Pinpoint the cell where the given text exists, returning its (x, y) midpoint coordinate. 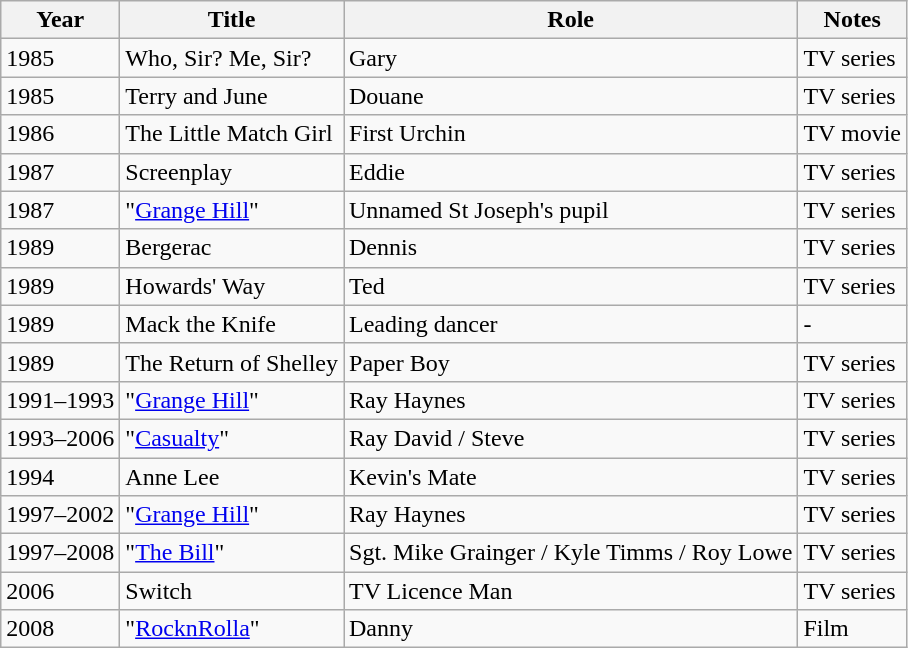
Switch (232, 591)
1986 (60, 134)
1993–2006 (60, 438)
Bergerac (232, 248)
Ray David / Steve (571, 438)
The Return of Shelley (232, 362)
Danny (571, 629)
Ted (571, 286)
1991–1993 (60, 400)
Terry and June (232, 96)
Leading dancer (571, 324)
1997–2008 (60, 553)
TV Licence Man (571, 591)
Sgt. Mike Grainger / Kyle Timms / Roy Lowe (571, 553)
Howards' Way (232, 286)
Eddie (571, 172)
Unnamed St Joseph's pupil (571, 210)
Paper Boy (571, 362)
"RocknRolla" (232, 629)
1997–2002 (60, 515)
Role (571, 20)
"The Bill" (232, 553)
Dennis (571, 248)
Film (852, 629)
Notes (852, 20)
Year (60, 20)
Douane (571, 96)
Kevin's Mate (571, 477)
Gary (571, 58)
Mack the Knife (232, 324)
The Little Match Girl (232, 134)
2008 (60, 629)
TV movie (852, 134)
Anne Lee (232, 477)
Title (232, 20)
1994 (60, 477)
Screenplay (232, 172)
Who, Sir? Me, Sir? (232, 58)
- (852, 324)
First Urchin (571, 134)
2006 (60, 591)
"Casualty" (232, 438)
